Return (X, Y) of the center of cell containing provided text 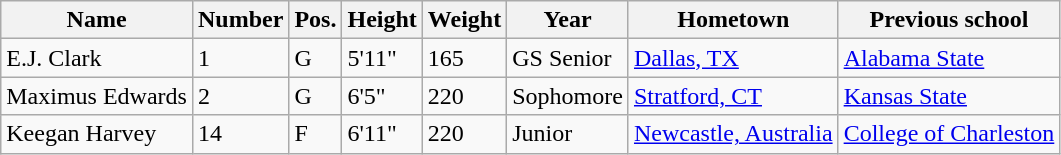
Dallas, TX (733, 58)
6'11" (382, 134)
Previous school (949, 20)
Sophomore (568, 96)
14 (240, 134)
Keegan Harvey (97, 134)
Year (568, 20)
Number (240, 20)
Junior (568, 134)
6'5" (382, 96)
2 (240, 96)
Newcastle, Australia (733, 134)
Pos. (316, 20)
Height (382, 20)
Name (97, 20)
5'11" (382, 58)
Maximus Edwards (97, 96)
Kansas State (949, 96)
F (316, 134)
Alabama State (949, 58)
165 (464, 58)
E.J. Clark (97, 58)
Weight (464, 20)
Stratford, CT (733, 96)
College of Charleston (949, 134)
Hometown (733, 20)
1 (240, 58)
GS Senior (568, 58)
